Capture the cell that displays the provided text and extract its [x, y] central coordinate. 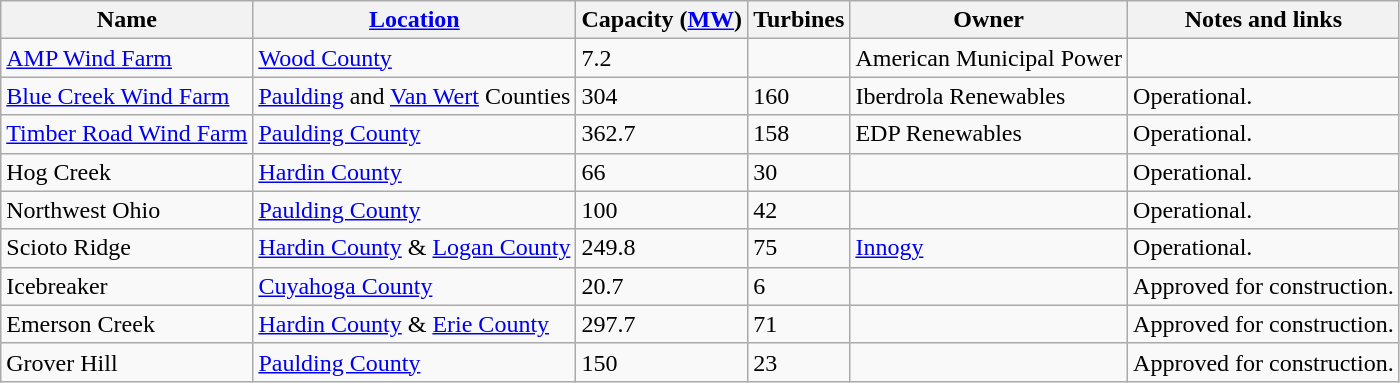
297.7 [662, 324]
100 [662, 210]
Hardin County [414, 172]
158 [799, 134]
Scioto Ridge [127, 248]
Paulding and Van Wert Counties [414, 96]
71 [799, 324]
Hardin County & Logan County [414, 248]
Owner [989, 20]
Innogy [989, 248]
Name [127, 20]
Turbines [799, 20]
75 [799, 248]
150 [662, 362]
Cuyahoga County [414, 286]
66 [662, 172]
American Municipal Power [989, 58]
Icebreaker [127, 286]
Notes and links [1264, 20]
20.7 [662, 286]
Hog Creek [127, 172]
Capacity (MW) [662, 20]
Grover Hill [127, 362]
AMP Wind Farm [127, 58]
304 [662, 96]
6 [799, 286]
Northwest Ohio [127, 210]
23 [799, 362]
Location [414, 20]
EDP Renewables [989, 134]
Iberdrola Renewables [989, 96]
362.7 [662, 134]
30 [799, 172]
7.2 [662, 58]
Emerson Creek [127, 324]
42 [799, 210]
249.8 [662, 248]
Timber Road Wind Farm [127, 134]
Wood County [414, 58]
160 [799, 96]
Hardin County & Erie County [414, 324]
Blue Creek Wind Farm [127, 96]
